For the text-containing cell, return its midpoint in [x, y] coordinate format. 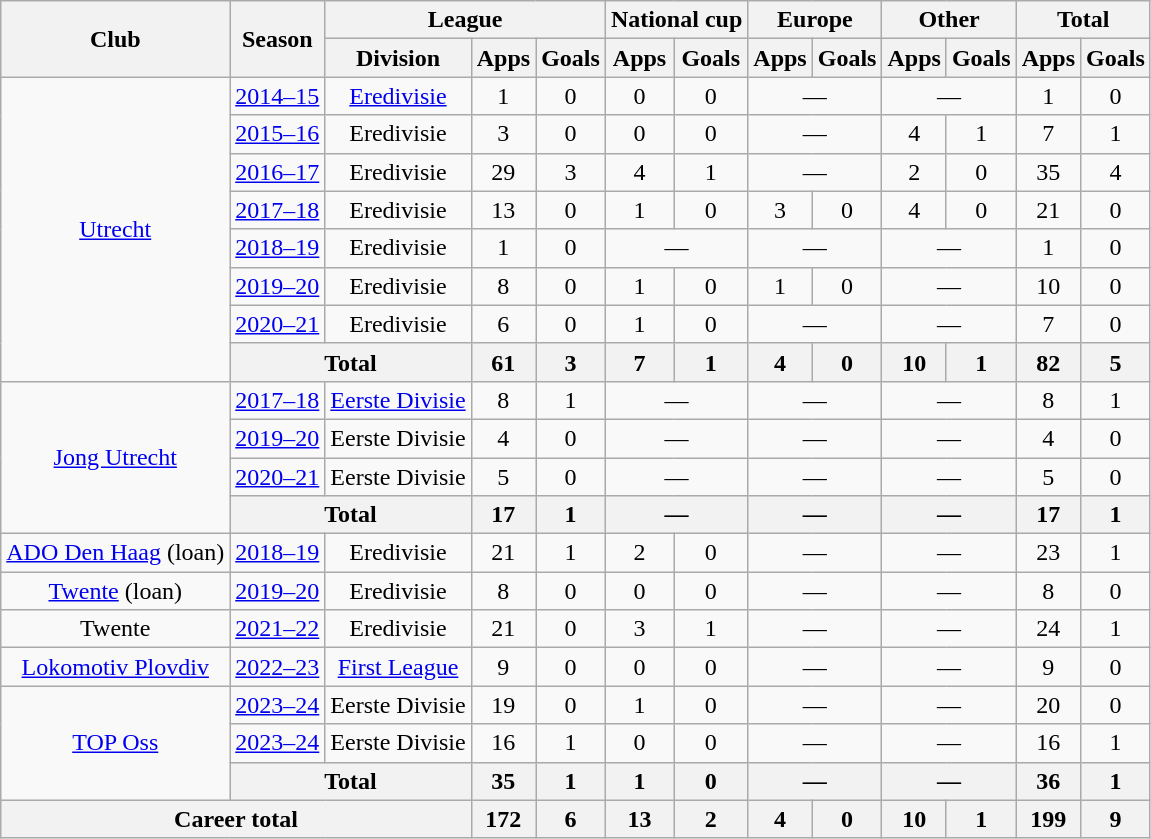
League [466, 20]
Division [398, 58]
172 [503, 819]
Utrecht [116, 229]
First League [398, 667]
20 [1048, 705]
36 [1048, 781]
Twente [116, 629]
National cup [676, 20]
Season [278, 39]
24 [1048, 629]
19 [503, 705]
Europe [815, 20]
Twente (loan) [116, 591]
Lokomotiv Plovdiv [116, 667]
2015–16 [278, 134]
61 [503, 362]
Career total [236, 819]
82 [1048, 362]
2021–22 [278, 629]
23 [1048, 553]
199 [1048, 819]
29 [503, 172]
2014–15 [278, 96]
ADO Den Haag (loan) [116, 553]
Club [116, 39]
2022–23 [278, 667]
Other [949, 20]
TOP Oss [116, 743]
2016–17 [278, 172]
Jong Utrecht [116, 457]
